Provide the (X, Y) coordinate of the cell's center where the given text is located.  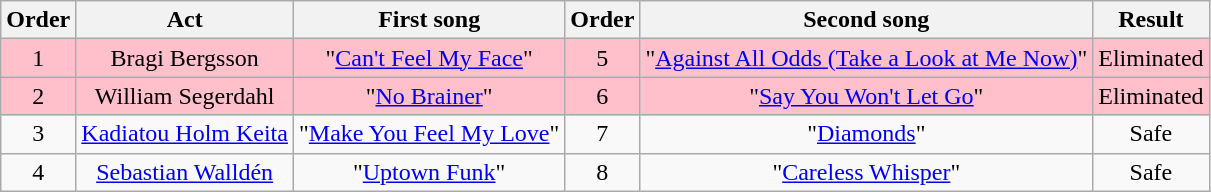
"Uptown Funk" (428, 172)
3 (38, 134)
"Against All Odds (Take a Look at Me Now)" (866, 58)
First song (428, 20)
Bragi Bergsson (185, 58)
William Segerdahl (185, 96)
4 (38, 172)
8 (602, 172)
"Say You Won't Let Go" (866, 96)
Act (185, 20)
"Make You Feel My Love" (428, 134)
1 (38, 58)
2 (38, 96)
Kadiatou Holm Keita (185, 134)
Second song (866, 20)
"Careless Whisper" (866, 172)
Sebastian Walldén (185, 172)
Result (1151, 20)
"No Brainer" (428, 96)
7 (602, 134)
"Can't Feel My Face" (428, 58)
6 (602, 96)
5 (602, 58)
"Diamonds" (866, 134)
